Capture the cell that displays the provided text and extract its [x, y] central coordinate. 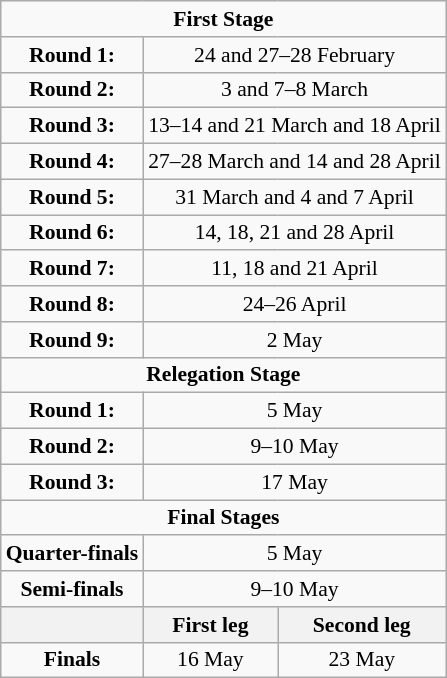
31 March and 4 and 7 April [294, 197]
Semi-finals [72, 589]
Final Stages [224, 518]
24–26 April [294, 304]
Round 9: [72, 340]
2 May [294, 340]
Second leg [362, 625]
Relegation Stage [224, 375]
13–14 and 21 March and 18 April [294, 126]
23 May [362, 660]
3 and 7–8 March [294, 90]
16 May [210, 660]
17 May [294, 482]
Round 4: [72, 162]
Round 7: [72, 269]
Quarter-finals [72, 554]
11, 18 and 21 April [294, 269]
14, 18, 21 and 28 April [294, 233]
First Stage [224, 19]
24 and 27–28 February [294, 55]
Round 5: [72, 197]
Finals [72, 660]
Round 8: [72, 304]
Round 6: [72, 233]
First leg [210, 625]
27–28 March and 14 and 28 April [294, 162]
